Locate the cell with the specified text and output its [x, y] center coordinate. 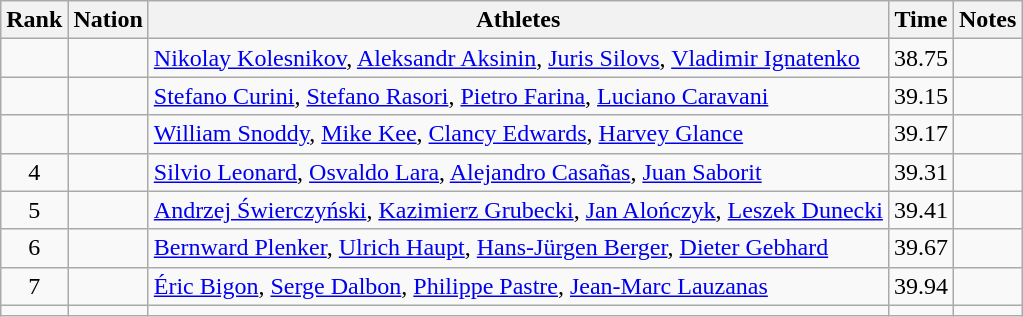
Notes [987, 20]
Nikolay Kolesnikov, Aleksandr Aksinin, Juris Silovs, Vladimir Ignatenko [518, 58]
6 [34, 248]
7 [34, 286]
39.94 [920, 286]
Silvio Leonard, Osvaldo Lara, Alejandro Casañas, Juan Saborit [518, 172]
39.41 [920, 210]
39.15 [920, 96]
Nation [108, 20]
39.67 [920, 248]
Time [920, 20]
Bernward Plenker, Ulrich Haupt, Hans-Jürgen Berger, Dieter Gebhard [518, 248]
39.17 [920, 134]
Rank [34, 20]
Athletes [518, 20]
William Snoddy, Mike Kee, Clancy Edwards, Harvey Glance [518, 134]
Stefano Curini, Stefano Rasori, Pietro Farina, Luciano Caravani [518, 96]
38.75 [920, 58]
39.31 [920, 172]
4 [34, 172]
Andrzej Świerczyński, Kazimierz Grubecki, Jan Alończyk, Leszek Dunecki [518, 210]
5 [34, 210]
Éric Bigon, Serge Dalbon, Philippe Pastre, Jean-Marc Lauzanas [518, 286]
